Provide the (X, Y) coordinate of the cell's center where the given text is located.  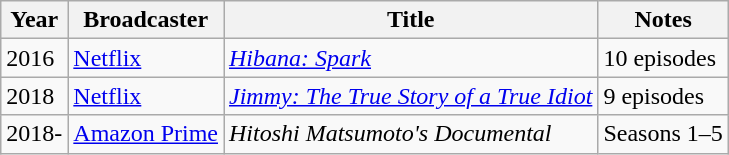
10 episodes (663, 58)
2018 (34, 96)
2018- (34, 134)
Title (411, 20)
2016 (34, 58)
Seasons 1–5 (663, 134)
Hibana: Spark (411, 58)
Hitoshi Matsumoto's Documental (411, 134)
Year (34, 20)
Amazon Prime (146, 134)
Notes (663, 20)
Jimmy: The True Story of a True Idiot (411, 96)
Broadcaster (146, 20)
9 episodes (663, 96)
